Output the (X, Y) coordinate of the center of the cell containing the given text.  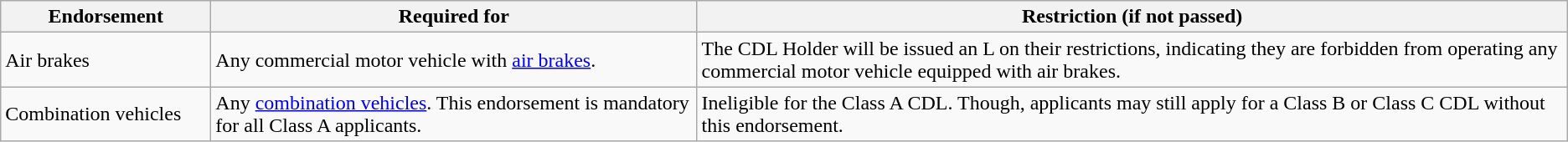
Any combination vehicles. This endorsement is mandatory for all Class A applicants. (454, 114)
Combination vehicles (106, 114)
Required for (454, 17)
Ineligible for the Class A CDL. Though, applicants may still apply for a Class B or Class C CDL without this endorsement. (1132, 114)
Endorsement (106, 17)
Restriction (if not passed) (1132, 17)
Air brakes (106, 60)
Any commercial motor vehicle with air brakes. (454, 60)
